Scan for the cell matching the given text and deliver its [X, Y] coordinate at center. 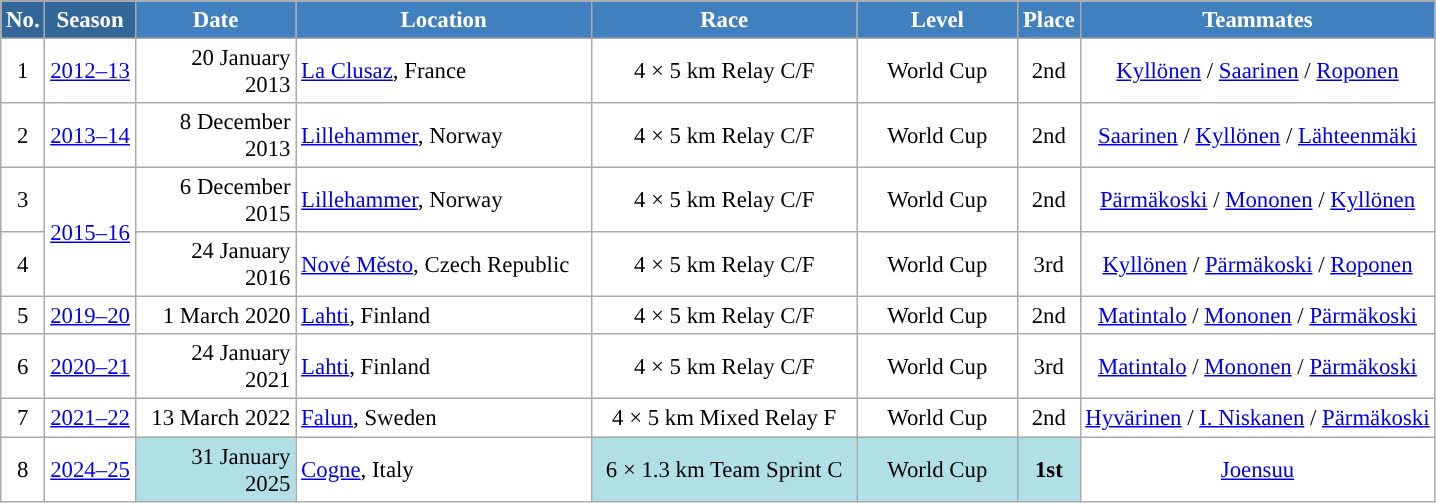
2019–20 [90, 316]
Location [444, 20]
6 [23, 366]
La Clusaz, France [444, 72]
Race [724, 20]
24 January 2021 [216, 366]
1 [23, 72]
2012–13 [90, 72]
Nové Město, Czech Republic [444, 264]
4 × 5 km Mixed Relay F [724, 418]
13 March 2022 [216, 418]
2020–21 [90, 366]
Hyvärinen / I. Niskanen / Pärmäkoski [1258, 418]
2024–25 [90, 470]
8 [23, 470]
2013–14 [90, 136]
20 January 2013 [216, 72]
Saarinen / Kyllönen / Lähteenmäki [1258, 136]
Cogne, Italy [444, 470]
Date [216, 20]
3 [23, 200]
Joensuu [1258, 470]
Place [1049, 20]
2015–16 [90, 232]
5 [23, 316]
31 January 2025 [216, 470]
Falun, Sweden [444, 418]
4 [23, 264]
Level [938, 20]
8 December 2013 [216, 136]
7 [23, 418]
Pärmäkoski / Mononen / Kyllönen [1258, 200]
No. [23, 20]
Kyllönen / Pärmäkoski / Roponen [1258, 264]
2021–22 [90, 418]
1st [1049, 470]
Teammates [1258, 20]
24 January 2016 [216, 264]
2 [23, 136]
6 December 2015 [216, 200]
6 × 1.3 km Team Sprint C [724, 470]
Kyllönen / Saarinen / Roponen [1258, 72]
1 March 2020 [216, 316]
Season [90, 20]
